Detect which cell encompasses the target text, then output its (X, Y) center coordinate. 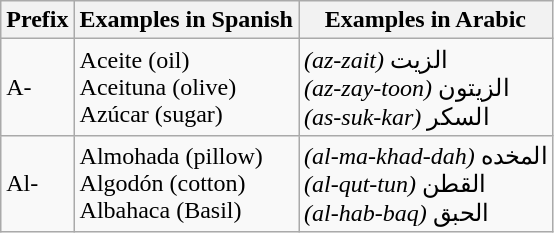
Examples in Arabic (425, 20)
A- (38, 88)
Aceite (oil)Aceituna (olive)Azúcar (sugar) (186, 88)
Examples in Spanish (186, 20)
(al-ma-khad-dah) المخده(al-qut-tun) القطن(al-hab-baq) الحبق (425, 184)
Almohada (pillow)Algodón (cotton)Albahaca (Basil) (186, 184)
Prefix (38, 20)
Al- (38, 184)
(az-zait) الزيت(az-zay-toon) الزيتون(as-suk-kar) السكر (425, 88)
